For the text-containing cell, return its midpoint in [x, y] coordinate format. 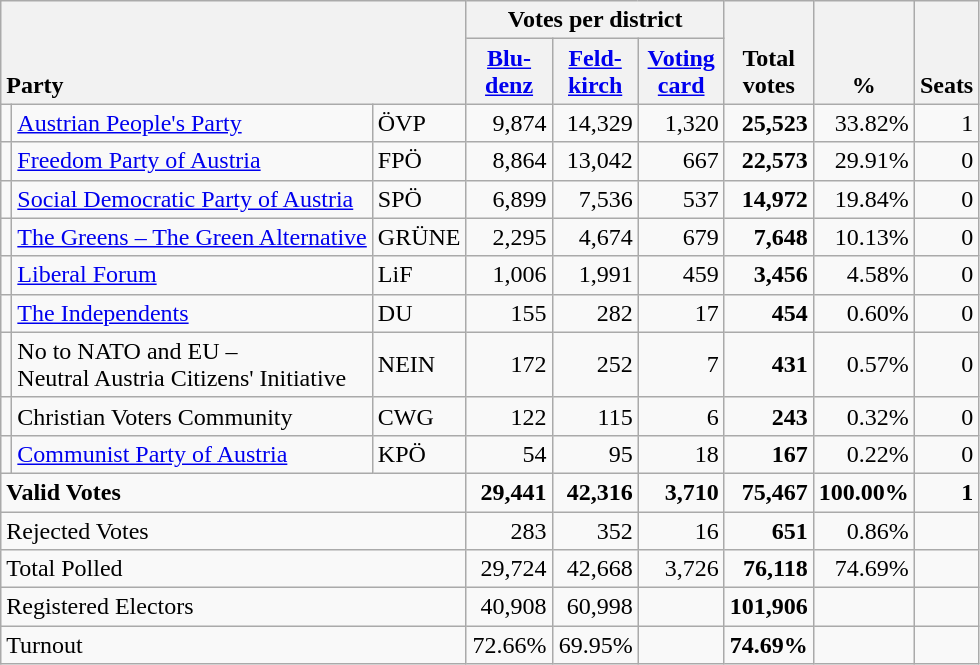
459 [681, 275]
Rejected Votes [234, 531]
252 [595, 364]
1,991 [595, 275]
GRÜNE [419, 237]
14,972 [768, 199]
122 [509, 416]
CWG [419, 416]
16 [681, 531]
7,536 [595, 199]
14,329 [595, 123]
76,118 [768, 569]
29.91% [864, 161]
352 [595, 531]
NEIN [419, 364]
3,456 [768, 275]
8,864 [509, 161]
18 [681, 454]
Turnout [234, 645]
69.95% [595, 645]
Valid Votes [234, 492]
4,674 [595, 237]
Communist Party of Austria [192, 454]
2,295 [509, 237]
Freedom Party of Austria [192, 161]
679 [681, 237]
54 [509, 454]
1,320 [681, 123]
22,573 [768, 161]
172 [509, 364]
19.84% [864, 199]
75,467 [768, 492]
4.58% [864, 275]
13,042 [595, 161]
283 [509, 531]
29,441 [509, 492]
42,668 [595, 569]
243 [768, 416]
No to NATO and EU –Neutral Austria Citizens' Initiative [192, 364]
1,006 [509, 275]
7 [681, 364]
29,724 [509, 569]
72.66% [509, 645]
Votingcard [681, 72]
155 [509, 313]
431 [768, 364]
9,874 [509, 123]
Seats [946, 52]
Blu-denz [509, 72]
167 [768, 454]
667 [681, 161]
25,523 [768, 123]
3,726 [681, 569]
Party [234, 52]
ÖVP [419, 123]
0.32% [864, 416]
40,908 [509, 607]
The Greens – The Green Alternative [192, 237]
0.60% [864, 313]
0.22% [864, 454]
Liberal Forum [192, 275]
% [864, 52]
42,316 [595, 492]
282 [595, 313]
Social Democratic Party of Austria [192, 199]
651 [768, 531]
454 [768, 313]
FPÖ [419, 161]
KPÖ [419, 454]
Total Polled [234, 569]
95 [595, 454]
0.57% [864, 364]
The Independents [192, 313]
DU [419, 313]
Registered Electors [234, 607]
3,710 [681, 492]
60,998 [595, 607]
6,899 [509, 199]
33.82% [864, 123]
SPÖ [419, 199]
6 [681, 416]
101,906 [768, 607]
Votes per district [595, 20]
Feld-kirch [595, 72]
10.13% [864, 237]
17 [681, 313]
LiF [419, 275]
Christian Voters Community [192, 416]
100.00% [864, 492]
Totalvotes [768, 52]
0.86% [864, 531]
537 [681, 199]
115 [595, 416]
7,648 [768, 237]
Austrian People's Party [192, 123]
